For the text-containing cell, return its midpoint in [X, Y] coordinate format. 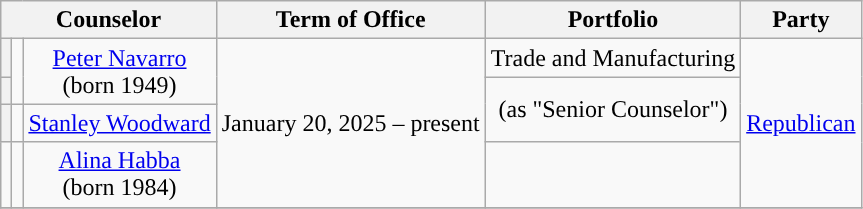
Counselor [108, 20]
Portfolio [612, 20]
Peter Navarro(born 1949) [120, 72]
January 20, 2025 – present [350, 123]
(as "Senior Counselor") [612, 110]
Term of Office [350, 20]
Trade and Manufacturing [612, 58]
Stanley Woodward [120, 123]
Alina Habba(born 1984) [120, 174]
Republican [801, 123]
Party [801, 20]
